Scan for the cell matching the given text and deliver its (x, y) coordinate at center. 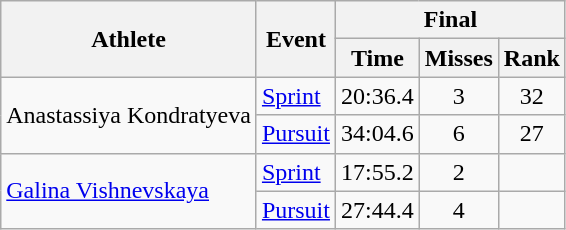
2 (458, 172)
Time (377, 58)
17:55.2 (377, 172)
Event (296, 39)
3 (458, 96)
20:36.4 (377, 96)
4 (458, 210)
Rank (532, 58)
34:04.6 (377, 134)
27:44.4 (377, 210)
Misses (458, 58)
6 (458, 134)
Final (450, 20)
Galina Vishnevskaya (129, 191)
Athlete (129, 39)
32 (532, 96)
Anastassiya Kondratyeva (129, 115)
27 (532, 134)
